Return [x, y] of the center of cell containing provided text 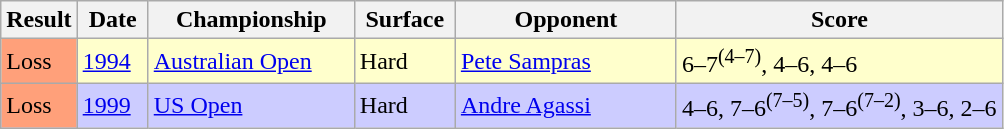
Opponent [566, 20]
Date [112, 20]
Score [839, 20]
1999 [112, 106]
Surface [404, 20]
Andre Agassi [566, 106]
Pete Sampras [566, 62]
4–6, 7–6(7–5), 7–6(7–2), 3–6, 2–6 [839, 106]
US Open [251, 106]
Australian Open [251, 62]
6–7(4–7), 4–6, 4–6 [839, 62]
Result [39, 20]
1994 [112, 62]
Championship [251, 20]
